Search for the cell housing the specified text and yield its [x, y] center coordinate. 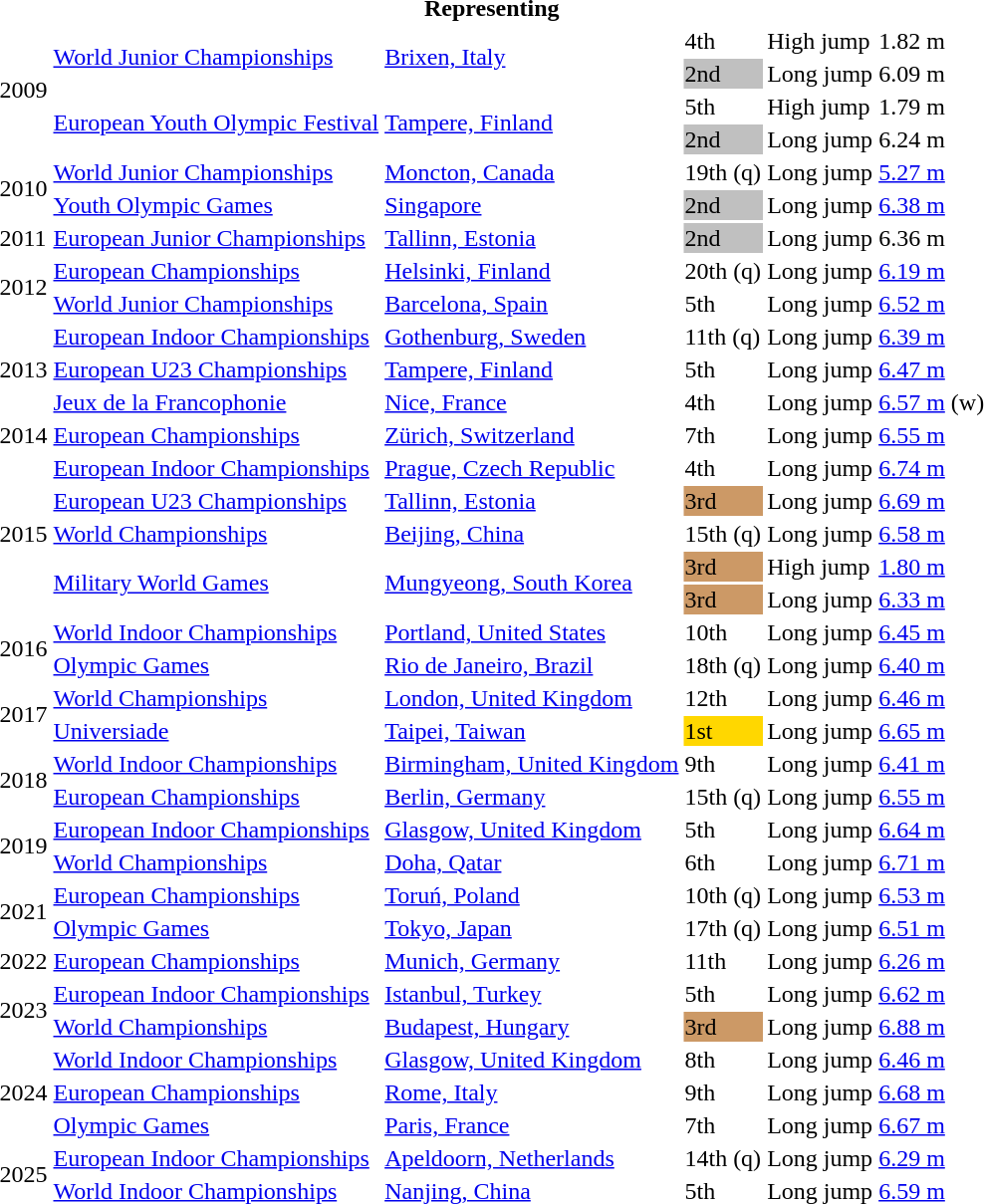
Rome, Italy [532, 1092]
8th [723, 1060]
Zürich, Switzerland [532, 435]
Mungyeong, South Korea [532, 584]
Budapest, Hungary [532, 1027]
17th (q) [723, 928]
Helsinki, Finland [532, 271]
11th (q) [723, 337]
Rio de Janeiro, Brazil [532, 665]
1st [723, 731]
Paris, France [532, 1125]
European Junior Championships [216, 238]
London, United Kingdom [532, 698]
Youth Olympic Games [216, 205]
Brixen, Italy [532, 58]
10th (q) [723, 895]
18th (q) [723, 665]
Toruń, Poland [532, 895]
Doha, Qatar [532, 862]
Singapore [532, 205]
10th [723, 632]
Istanbul, Turkey [532, 994]
12th [723, 698]
Moncton, Canada [532, 172]
Military World Games [216, 584]
Universiade [216, 731]
Munich, Germany [532, 961]
Tokyo, Japan [532, 928]
14th (q) [723, 1158]
20th (q) [723, 271]
Berlin, Germany [532, 797]
Prague, Czech Republic [532, 468]
Birmingham, United Kingdom [532, 764]
Nice, France [532, 402]
6th [723, 862]
11th [723, 961]
Barcelona, Spain [532, 304]
Portland, United States [532, 632]
European Youth Olympic Festival [216, 123]
Jeux de la Francophonie [216, 402]
Apeldoorn, Netherlands [532, 1158]
Beijing, China [532, 534]
Gothenburg, Sweden [532, 337]
19th (q) [723, 172]
Taipei, Taiwan [532, 731]
